For the text-containing cell, return its midpoint in [x, y] coordinate format. 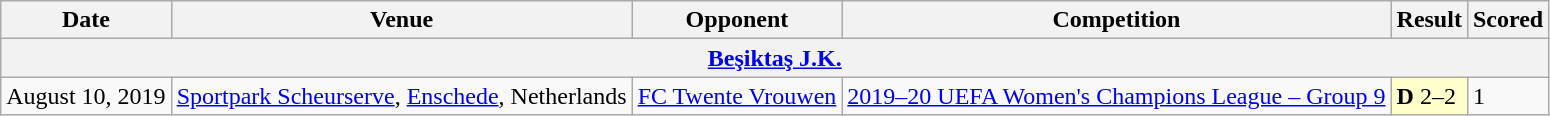
Result [1429, 20]
Venue [402, 20]
Beşiktaş J.K. [775, 58]
Scored [1508, 20]
Competition [1116, 20]
FC Twente Vrouwen [737, 96]
Opponent [737, 20]
August 10, 2019 [86, 96]
Sportpark Scheurserve, Enschede, Netherlands [402, 96]
2019–20 UEFA Women's Champions League – Group 9 [1116, 96]
D 2–2 [1429, 96]
Date [86, 20]
1 [1508, 96]
